From the cell containing the given text, extract its center point as (X, Y) coordinate. 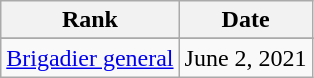
Date (246, 20)
June 2, 2021 (246, 58)
Brigadier general (90, 58)
Rank (90, 20)
